Capture the cell that displays the provided text and extract its (X, Y) central coordinate. 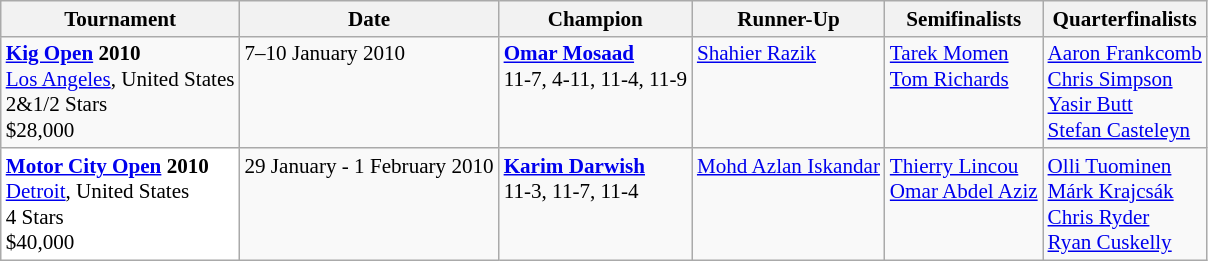
Shahier Razik (788, 92)
Champion (596, 18)
Quarterfinalists (1125, 18)
Date (368, 18)
Aaron Frankcomb Chris Simpson Yasir Butt Stefan Casteleyn (1125, 92)
Tournament (120, 18)
Semifinalists (964, 18)
Karim Darwish11-3, 11-7, 11-4 (596, 204)
29 January - 1 February 2010 (368, 204)
Thierry Lincou Omar Abdel Aziz (964, 204)
Runner-Up (788, 18)
Tarek Momen Tom Richards (964, 92)
Omar Mosaad11-7, 4-11, 11-4, 11-9 (596, 92)
7–10 January 2010 (368, 92)
Olli Tuominen Márk Krajcsák Chris Ryder Ryan Cuskelly (1125, 204)
Kig Open 2010 Los Angeles, United States2&1/2 Stars$28,000 (120, 92)
Mohd Azlan Iskandar (788, 204)
Motor City Open 2010 Detroit, United States4 Stars$40,000 (120, 204)
